For the text-containing cell, return its midpoint in (x, y) coordinate format. 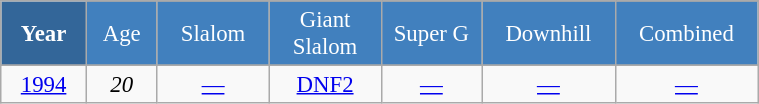
DNF2 (325, 85)
Slalom (213, 34)
Downhill (549, 34)
GiantSlalom (325, 34)
Super G (432, 34)
20 (122, 85)
Combined (686, 34)
Age (122, 34)
1994 (44, 85)
Year (44, 34)
